Identify which cell holds the provided text, then report its [X, Y] central coordinate. 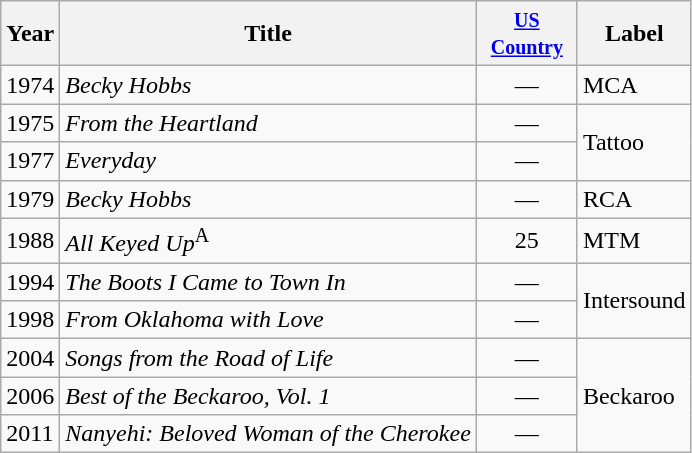
The Boots I Came to Town In [268, 282]
1977 [30, 161]
1975 [30, 123]
Best of the Beckaroo, Vol. 1 [268, 396]
2011 [30, 434]
1988 [30, 240]
Everyday [268, 161]
Nanyehi: Beloved Woman of the Cherokee [268, 434]
MCA [634, 85]
2006 [30, 396]
1974 [30, 85]
1998 [30, 320]
Year [30, 34]
Songs from the Road of Life [268, 358]
From Oklahoma with Love [268, 320]
RCA [634, 199]
US Country [526, 34]
All Keyed UpA [268, 240]
Label [634, 34]
From the Heartland [268, 123]
25 [526, 240]
Tattoo [634, 142]
Beckaroo [634, 396]
Intersound [634, 301]
1979 [30, 199]
MTM [634, 240]
Title [268, 34]
2004 [30, 358]
1994 [30, 282]
